Capture the cell that displays the provided text and extract its (x, y) central coordinate. 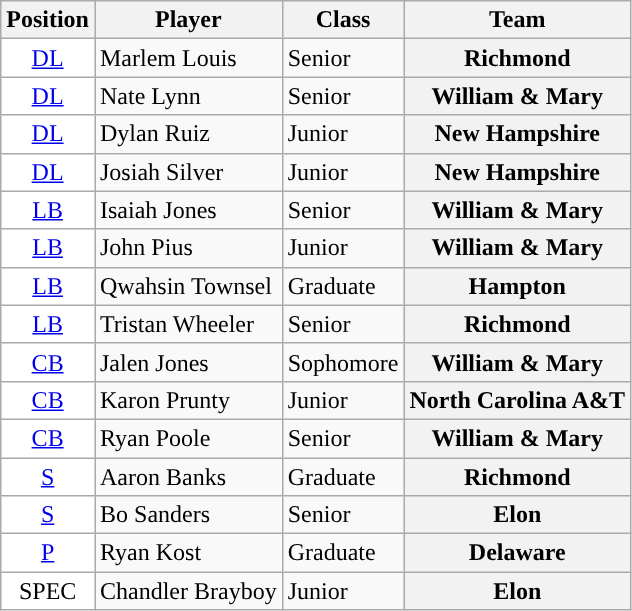
North Carolina A&T (518, 400)
Isaiah Jones (188, 210)
Dylan Ruiz (188, 134)
Tristan Wheeler (188, 324)
Chandler Brayboy (188, 591)
Bo Sanders (188, 515)
Aaron Banks (188, 477)
Player (188, 20)
Sophomore (343, 362)
Josiah Silver (188, 172)
P (48, 553)
Marlem Louis (188, 58)
Karon Prunty (188, 400)
Position (48, 20)
SPEC (48, 591)
Jalen Jones (188, 362)
Hampton (518, 286)
Delaware (518, 553)
John Pius (188, 248)
Ryan Kost (188, 553)
Qwahsin Townsel (188, 286)
Class (343, 20)
Nate Lynn (188, 96)
Team (518, 20)
Ryan Poole (188, 438)
